From the cell containing the given text, extract its center point as (X, Y) coordinate. 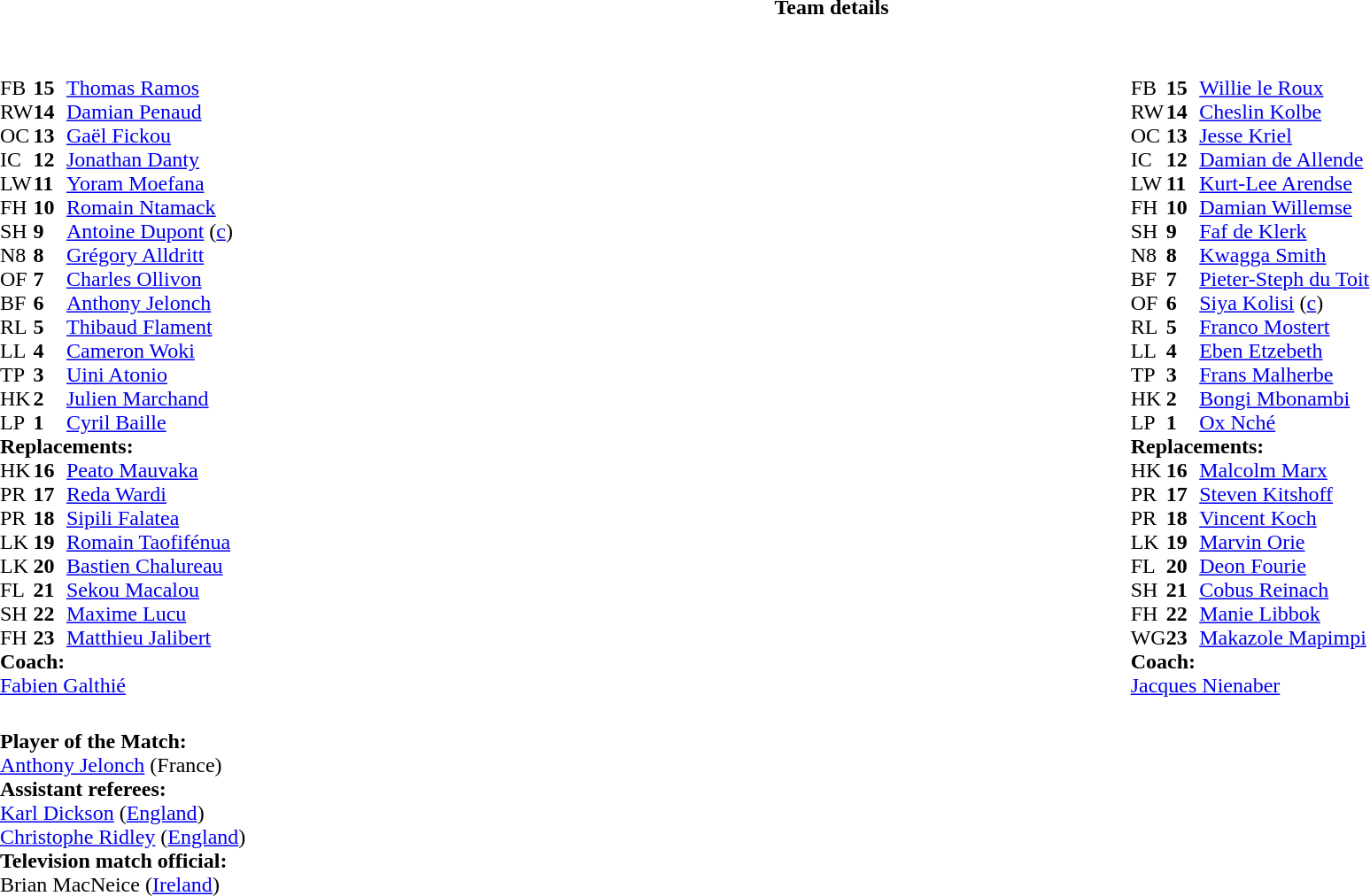
Faf de Klerk (1284, 232)
Bongi Mbonambi (1284, 398)
Charles Ollivon (150, 280)
Marvin Orie (1284, 542)
Peato Mauvaka (150, 471)
Pieter-Steph du Toit (1284, 280)
Siya Kolisi (c) (1284, 303)
Steven Kitshoff (1284, 494)
Manie Libbok (1284, 614)
Ox Nché (1284, 423)
Cobus Reinach (1284, 590)
Maxime Lucu (150, 614)
Yoram Moefana (150, 184)
Matthieu Jalibert (150, 637)
Uini Atonio (150, 375)
Cyril Baille (150, 423)
Grégory Alldritt (150, 255)
Eben Etzebeth (1284, 351)
Kurt-Lee Arendse (1284, 184)
Sekou Macalou (150, 590)
Jacques Nienaber (1250, 685)
Anthony Jelonch (150, 303)
Makazole Mapimpi (1284, 637)
Thibaud Flament (150, 328)
Damian Willemse (1284, 207)
Kwagga Smith (1284, 255)
Gaël Fickou (150, 136)
Antoine Dupont (c) (150, 232)
Cameron Woki (150, 351)
Reda Wardi (150, 494)
Damian de Allende (1284, 159)
Romain Taofifénua (150, 542)
Bastien Chalureau (150, 567)
Willie le Roux (1284, 89)
Fabien Galthié (117, 685)
Romain Ntamack (150, 207)
Jonathan Danty (150, 159)
Julien Marchand (150, 398)
Deon Fourie (1284, 567)
Sipili Falatea (150, 519)
Franco Mostert (1284, 328)
Damian Penaud (150, 112)
Malcolm Marx (1284, 471)
Jesse Kriel (1284, 136)
Vincent Koch (1284, 519)
Thomas Ramos (150, 89)
Frans Malherbe (1284, 375)
Cheslin Kolbe (1284, 112)
WG (1149, 637)
